Return [x, y] of the center of cell containing provided text 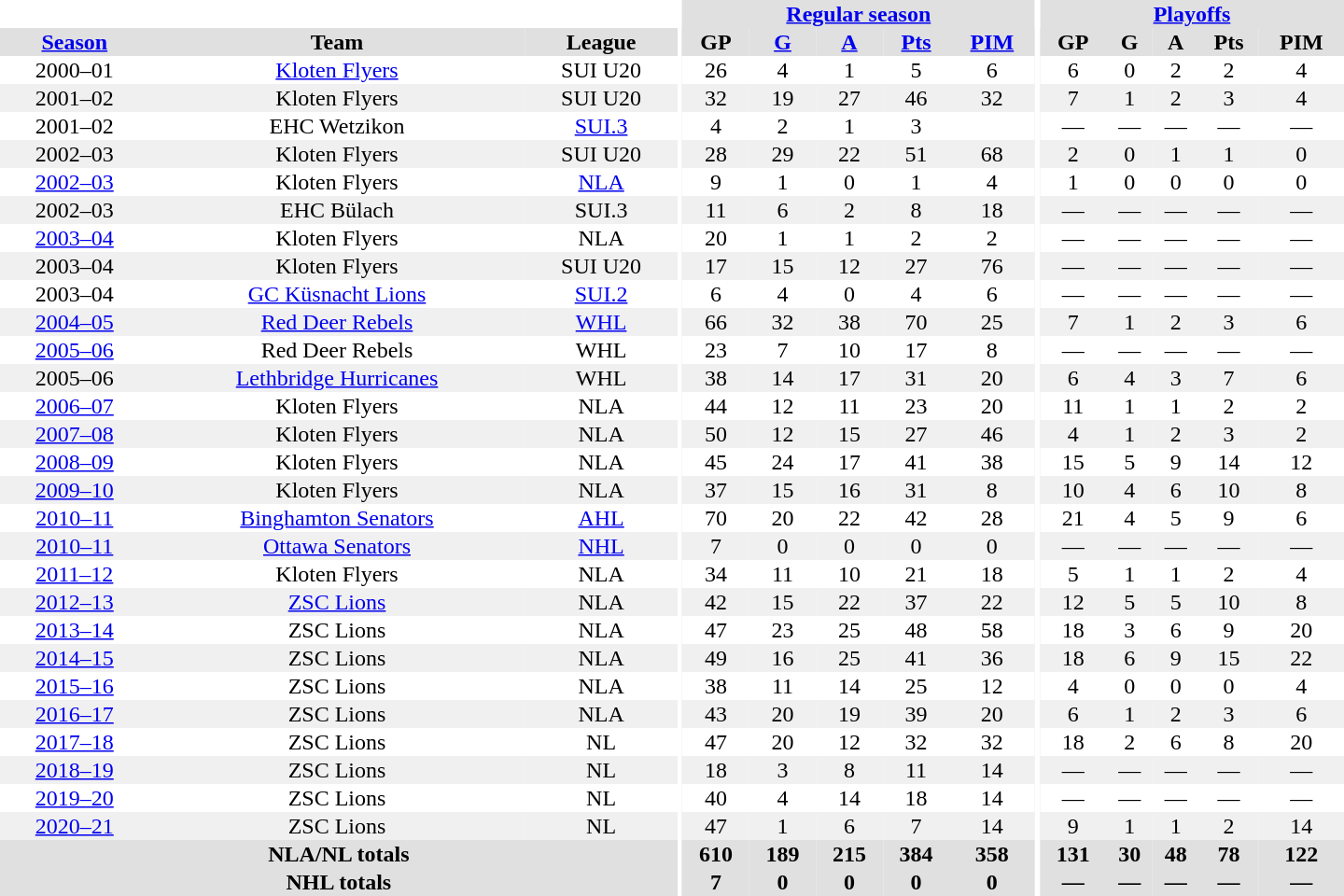
2004–05 [75, 322]
34 [716, 574]
30 [1129, 854]
EHC Wetzikon [338, 126]
51 [917, 154]
NHL [601, 546]
58 [991, 630]
2011–12 [75, 574]
2000–01 [75, 70]
Season [75, 42]
2007–08 [75, 434]
2012–13 [75, 602]
384 [917, 854]
2018–19 [75, 770]
AHL [601, 518]
SUI.2 [601, 294]
2008–09 [75, 462]
610 [716, 854]
43 [716, 714]
49 [716, 658]
2014–15 [75, 658]
NHL totals [339, 882]
66 [716, 322]
League [601, 42]
2020–21 [75, 826]
Team [338, 42]
2009–10 [75, 490]
29 [783, 154]
GC Küsnacht Lions [338, 294]
358 [991, 854]
2016–17 [75, 714]
36 [991, 658]
2013–14 [75, 630]
44 [716, 406]
122 [1301, 854]
26 [716, 70]
45 [716, 462]
68 [991, 154]
Playoffs [1192, 14]
EHC Bülach [338, 210]
Ottawa Senators [338, 546]
40 [716, 798]
Regular season [859, 14]
Binghamton Senators [338, 518]
78 [1228, 854]
Lethbridge Hurricanes [338, 378]
2019–20 [75, 798]
39 [917, 714]
NLA/NL totals [339, 854]
2006–07 [75, 406]
189 [783, 854]
2015–16 [75, 686]
76 [991, 266]
24 [783, 462]
2017–18 [75, 742]
131 [1073, 854]
215 [849, 854]
50 [716, 434]
